Pinpoint the cell where the given text exists, returning its (X, Y) midpoint coordinate. 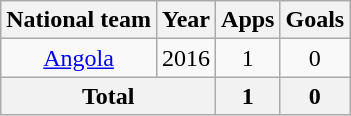
Goals (315, 20)
2016 (186, 58)
National team (79, 20)
Angola (79, 58)
Year (186, 20)
Apps (248, 20)
Total (108, 96)
